Find where the given text appears and provide that cell's center as (x, y) coordinate. 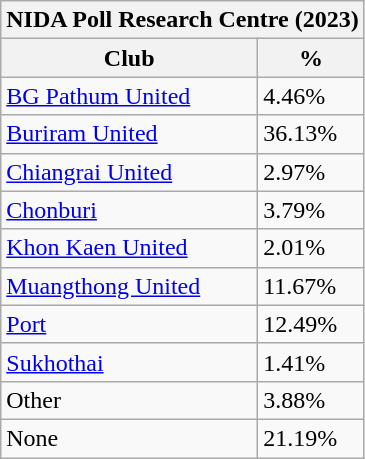
Sukhothai (130, 362)
Port (130, 324)
3.79% (312, 210)
Other (130, 400)
Chiangrai United (130, 172)
12.49% (312, 324)
Club (130, 58)
4.46% (312, 96)
1.41% (312, 362)
Muangthong United (130, 286)
3.88% (312, 400)
NIDA Poll Research Centre (2023) (182, 20)
21.19% (312, 438)
2.97% (312, 172)
11.67% (312, 286)
Chonburi (130, 210)
% (312, 58)
2.01% (312, 248)
Khon Kaen United (130, 248)
36.13% (312, 134)
BG Pathum United (130, 96)
None (130, 438)
Buriram United (130, 134)
